Find where the given text appears and provide that cell's center as [X, Y] coordinate. 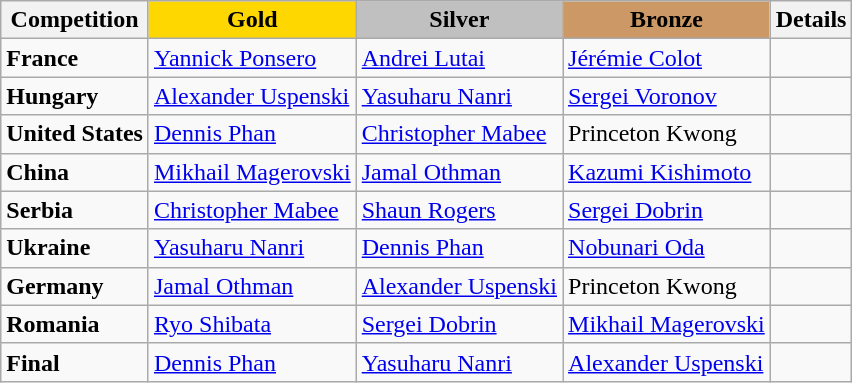
Final [75, 362]
Ryo Shibata [252, 324]
Ukraine [75, 248]
Yannick Ponsero [252, 58]
Hungary [75, 96]
Gold [252, 20]
France [75, 58]
Germany [75, 286]
Competition [75, 20]
Romania [75, 324]
Jérémie Colot [667, 58]
Andrei Lutai [459, 58]
Sergei Voronov [667, 96]
Serbia [75, 210]
Nobunari Oda [667, 248]
Kazumi Kishimoto [667, 172]
United States [75, 134]
China [75, 172]
Shaun Rogers [459, 210]
Bronze [667, 20]
Details [811, 20]
Silver [459, 20]
